Return the [x, y] coordinate for the center point of the cell that contains the specified text.  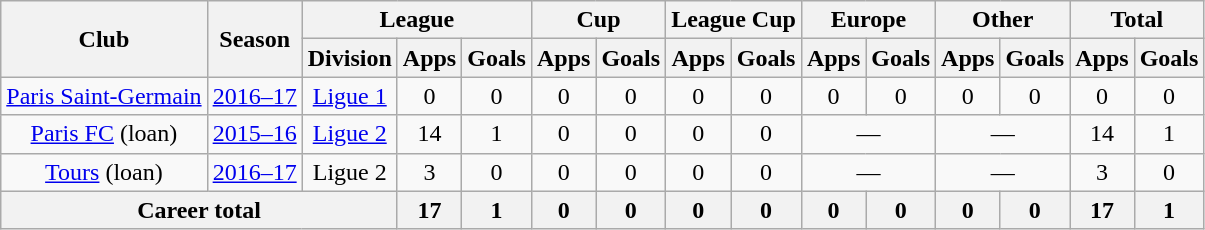
Tours (loan) [104, 172]
League Cup [734, 20]
Cup [598, 20]
Season [254, 39]
2015–16 [254, 134]
Europe [868, 20]
Club [104, 39]
Other [1003, 20]
Career total [200, 210]
Division [350, 58]
Paris Saint-Germain [104, 96]
Paris FC (loan) [104, 134]
Total [1137, 20]
Ligue 1 [350, 96]
League [416, 20]
